Return (X, Y) of the center of cell containing provided text 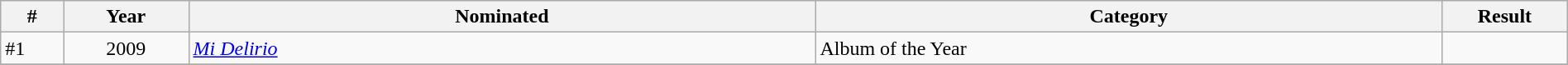
Category (1129, 17)
# (32, 17)
Result (1505, 17)
#1 (32, 48)
Nominated (502, 17)
Year (126, 17)
2009 (126, 48)
Mi Delirio (502, 48)
Album of the Year (1129, 48)
